Detect which cell encompasses the target text, then output its [X, Y] center coordinate. 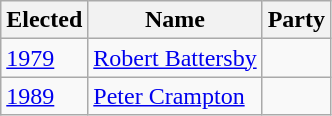
Robert Battersby [175, 58]
Party [296, 20]
1979 [44, 58]
Name [175, 20]
Peter Crampton [175, 96]
Elected [44, 20]
1989 [44, 96]
